Locate the cell with the specified text and output its (X, Y) center coordinate. 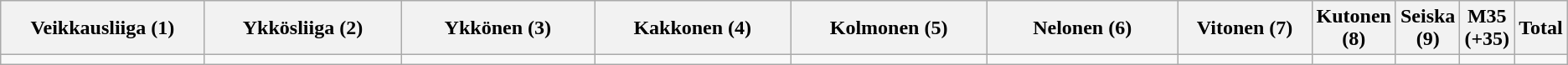
Ykkönen (3) (498, 28)
Seiska (9) (1427, 28)
M35 (+35) (1488, 28)
Nelonen (6) (1082, 28)
Kolmonen (5) (889, 28)
Ykkösliiga (2) (303, 28)
Veikkausliiga (1) (102, 28)
Vitonen (7) (1245, 28)
Kakkonen (4) (693, 28)
Kutonen (8) (1354, 28)
Total (1541, 28)
